Detect which cell encompasses the target text, then output its [x, y] center coordinate. 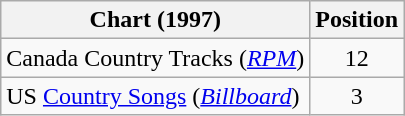
Chart (1997) [156, 20]
Canada Country Tracks (RPM) [156, 58]
US Country Songs (Billboard) [156, 96]
12 [357, 58]
Position [357, 20]
3 [357, 96]
